Return [x, y] of the center of cell containing provided text 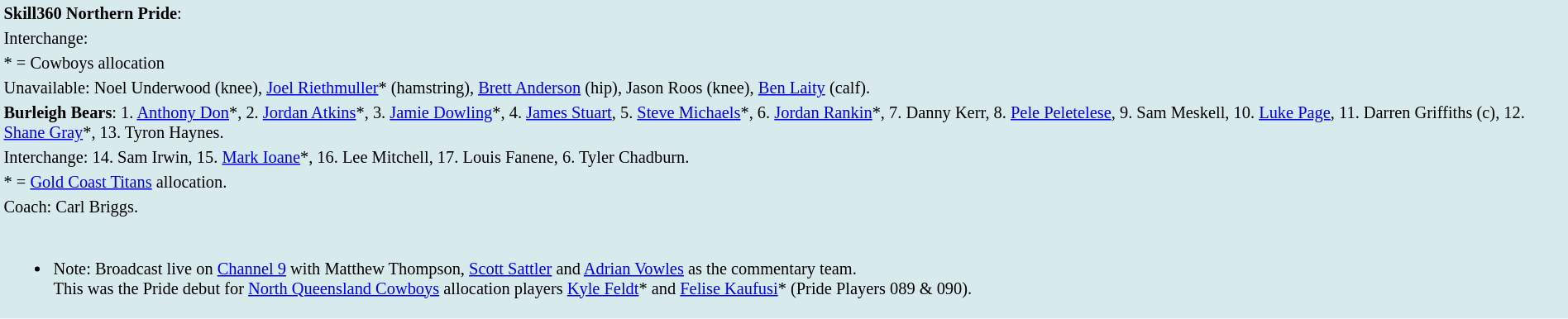
Interchange: 14. Sam Irwin, 15. Mark Ioane*, 16. Lee Mitchell, 17. Louis Fanene, 6. Tyler Chadburn. [784, 157]
* = Gold Coast Titans allocation. [784, 182]
Skill360 Northern Pride: [784, 13]
Unavailable: Noel Underwood (knee), Joel Riethmuller* (hamstring), Brett Anderson (hip), Jason Roos (knee), Ben Laity (calf). [784, 88]
* = Cowboys allocation [784, 63]
Coach: Carl Briggs. [784, 207]
Interchange: [784, 38]
